Identify which cell holds the provided text, then report its [X, Y] central coordinate. 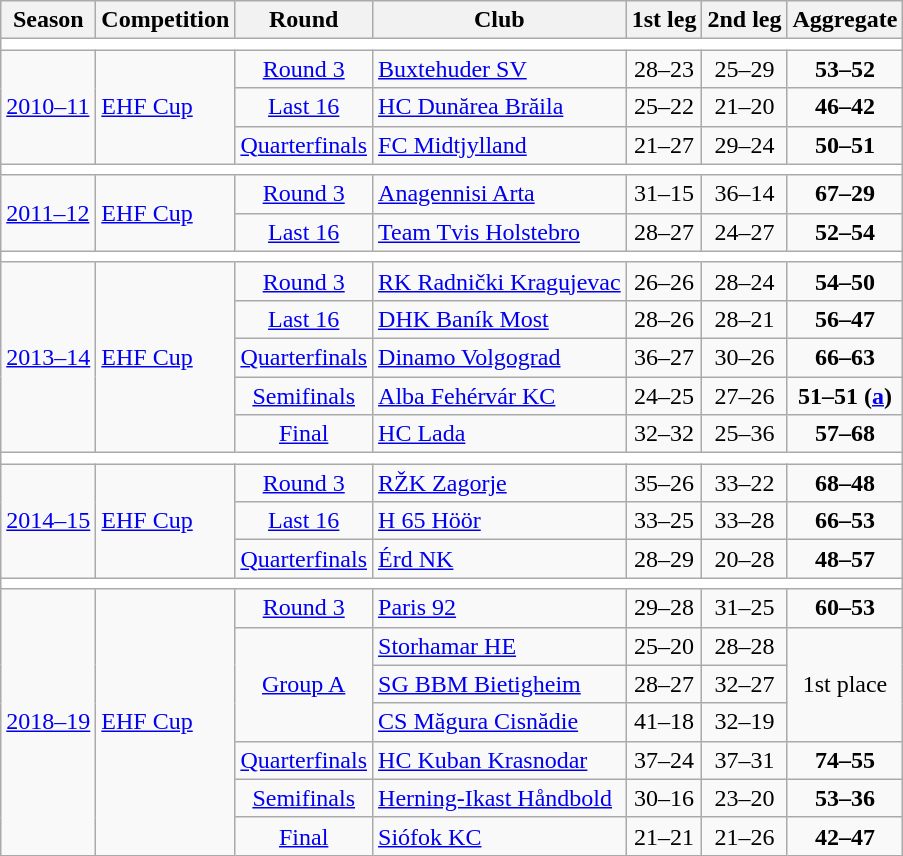
31–25 [744, 608]
20–28 [744, 559]
2nd leg [744, 20]
1st place [845, 684]
H 65 Höör [500, 521]
25–20 [664, 646]
50–51 [845, 145]
Round [304, 20]
57–68 [845, 434]
30–26 [744, 357]
RŽK Zagorje [500, 483]
28–23 [664, 69]
Competition [166, 20]
56–47 [845, 319]
33–22 [744, 483]
29–28 [664, 608]
33–28 [744, 521]
28–24 [744, 281]
21–26 [744, 836]
35–26 [664, 483]
32–19 [744, 722]
Team Tvis Holstebro [500, 232]
28–21 [744, 319]
Anagennisi Arta [500, 194]
25–29 [744, 69]
23–20 [744, 798]
Buxtehuder SV [500, 69]
66–63 [845, 357]
21–21 [664, 836]
Herning-Ikast Håndbold [500, 798]
31–15 [664, 194]
53–36 [845, 798]
2010–11 [48, 107]
2014–15 [48, 521]
41–18 [664, 722]
1st leg [664, 20]
HC Kuban Krasnodar [500, 760]
68–48 [845, 483]
48–57 [845, 559]
66–53 [845, 521]
32–27 [744, 684]
36–14 [744, 194]
21–27 [664, 145]
Club [500, 20]
21–20 [744, 107]
Alba Fehérvár KC [500, 395]
27–26 [744, 395]
51–51 (a) [845, 395]
67–29 [845, 194]
Dinamo Volgograd [500, 357]
Paris 92 [500, 608]
Aggregate [845, 20]
HC Lada [500, 434]
2011–12 [48, 213]
SG BBM Bietigheim [500, 684]
25–36 [744, 434]
36–27 [664, 357]
37–24 [664, 760]
53–52 [845, 69]
60–53 [845, 608]
26–26 [664, 281]
29–24 [744, 145]
54–50 [845, 281]
52–54 [845, 232]
28–26 [664, 319]
Season [48, 20]
HC Dunărea Brăila [500, 107]
42–47 [845, 836]
Group A [304, 684]
CS Măgura Cisnădie [500, 722]
46–42 [845, 107]
37–31 [744, 760]
Storhamar HE [500, 646]
Érd NK [500, 559]
25–22 [664, 107]
DHK Baník Most [500, 319]
2013–14 [48, 357]
2018–19 [48, 722]
24–27 [744, 232]
74–55 [845, 760]
Siófok KC [500, 836]
32–32 [664, 434]
28–28 [744, 646]
28–29 [664, 559]
FC Midtjylland [500, 145]
30–16 [664, 798]
24–25 [664, 395]
33–25 [664, 521]
RK Radnički Kragujevac [500, 281]
